Return the [x, y] coordinate for the center point of the cell that contains the specified text.  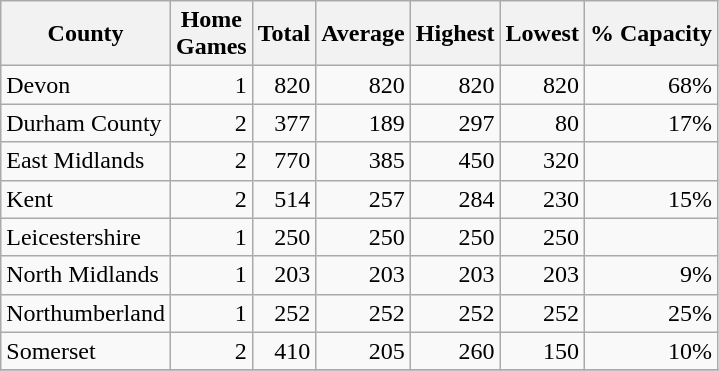
East Midlands [86, 161]
County [86, 34]
Kent [86, 199]
320 [542, 161]
Somerset [86, 351]
189 [364, 123]
80 [542, 123]
15% [650, 199]
Highest [455, 34]
Devon [86, 85]
North Midlands [86, 275]
25% [650, 313]
284 [455, 199]
385 [364, 161]
260 [455, 351]
% Capacity [650, 34]
514 [284, 199]
150 [542, 351]
HomeGames [211, 34]
450 [455, 161]
205 [364, 351]
297 [455, 123]
377 [284, 123]
68% [650, 85]
9% [650, 275]
Lowest [542, 34]
410 [284, 351]
Durham County [86, 123]
230 [542, 199]
17% [650, 123]
770 [284, 161]
Total [284, 34]
Average [364, 34]
10% [650, 351]
257 [364, 199]
Northumberland [86, 313]
Leicestershire [86, 237]
